Find where the given text appears and provide that cell's center as (x, y) coordinate. 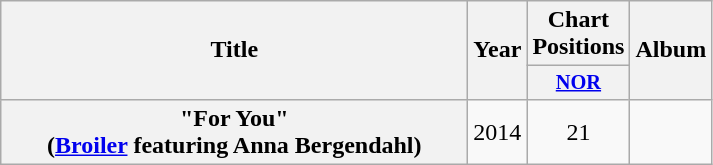
21 (578, 132)
Title (234, 50)
NOR (578, 83)
"For You"(Broiler featuring Anna Bergendahl) (234, 132)
Chart Positions (578, 34)
2014 (498, 132)
Year (498, 50)
Album (671, 50)
